Search for the cell housing the specified text and yield its [X, Y] center coordinate. 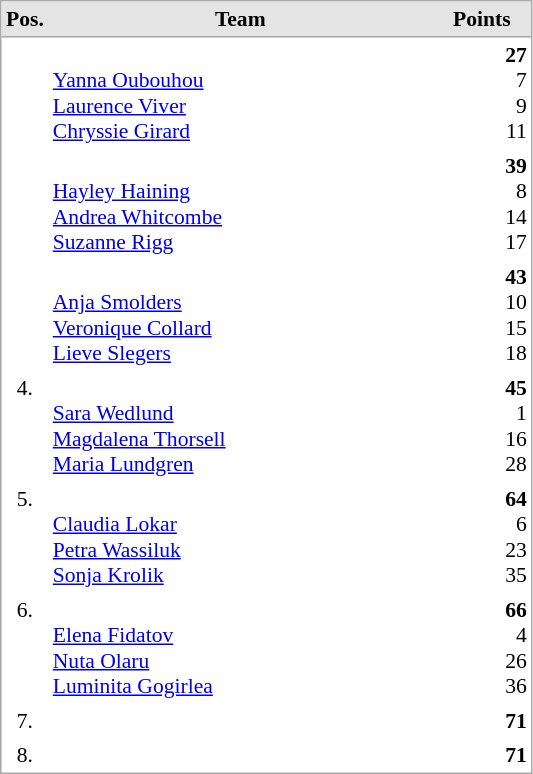
Hayley Haining Andrea Whitcombe Suzanne Rigg [240, 204]
64 6 23 35 [482, 538]
39 8 14 17 [482, 204]
Anja Smolders Veronique Collard Lieve Slegers [240, 316]
Sara Wedlund Magdalena Thorsell Maria Lundgren [240, 426]
45 1 16 28 [482, 426]
4. [26, 426]
Team [240, 20]
7. [26, 721]
Elena Fidatov Nuta Olaru Luminita Gogirlea [240, 648]
5. [26, 538]
Yanna Oubouhou Laurence Viver Chryssie Girard [240, 94]
66 4 26 36 [482, 648]
6. [26, 648]
Pos. [26, 20]
8. [26, 755]
Claudia Lokar Petra Wassiluk Sonja Krolik [240, 538]
Points [482, 20]
27 7 9 11 [482, 94]
43 10 15 18 [482, 316]
